Provide the [x, y] coordinate of the cell's center where the given text is located.  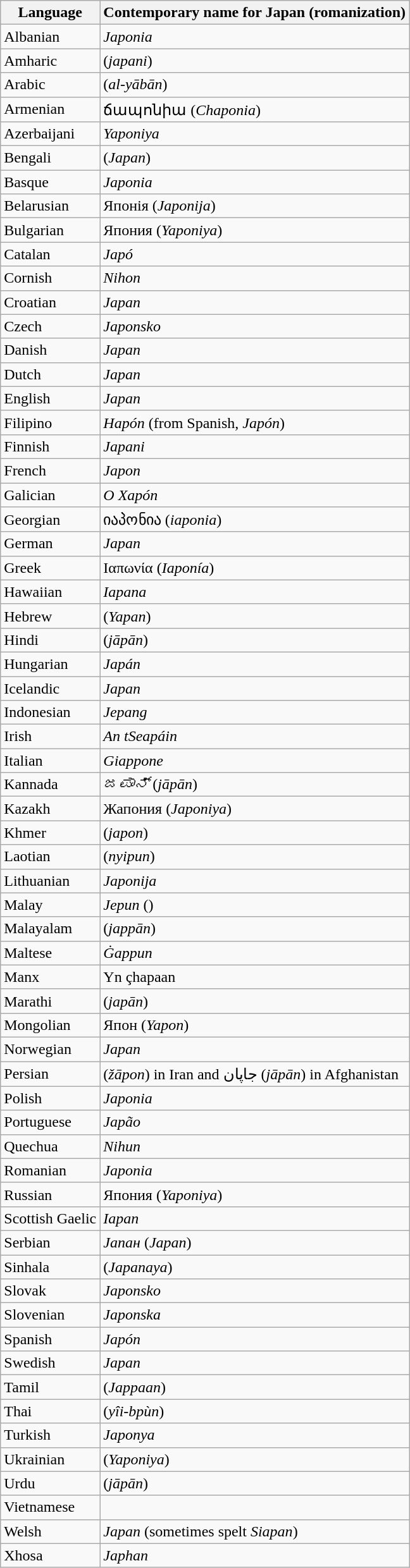
Hungarian [51, 664]
Japán [254, 664]
იაპონია (iaponia) [254, 520]
Thai [51, 1411]
Hebrew [51, 616]
Kannada [51, 785]
Kazakh [51, 809]
ճապոնիա (Chaponia) [254, 109]
Spanish [51, 1339]
An tSeapáin [254, 737]
Slovak [51, 1291]
Albanian [51, 37]
Serbian [51, 1242]
(japon) [254, 833]
Georgian [51, 520]
Italian [51, 761]
German [51, 544]
Catalan [51, 254]
Iapan [254, 1218]
(jappān) [254, 929]
Khmer [51, 833]
Indonesian [51, 713]
(žāpon) in Iran and جاپان (jāpān) in Afghanistan [254, 1074]
Tamil [51, 1387]
French [51, 470]
Manx [51, 977]
Polish [51, 1098]
O Xapón [254, 495]
Malayalam [51, 929]
Japonska [254, 1315]
Hawaiian [51, 592]
Sinhala [51, 1266]
Contemporary name for Japan (romanization) [254, 13]
(yîi-bpùn) [254, 1411]
Giappone [254, 761]
Russian [51, 1194]
Yaponiya [254, 134]
Ġappun [254, 953]
Danish [51, 350]
Slovenian [51, 1315]
Hindi [51, 640]
Czech [51, 326]
Armenian [51, 109]
Jepang [254, 713]
Malay [51, 905]
Japan (sometimes spelt Siapan) [254, 1531]
Japão [254, 1122]
Urdu [51, 1483]
Belarusian [51, 206]
Language [51, 13]
Galician [51, 495]
Mongolian [51, 1025]
Laotian [51, 857]
(Yaponiya) [254, 1459]
Nihon [254, 278]
Azerbaijani [51, 134]
Persian [51, 1074]
(Japanaya) [254, 1266]
Япон (Yapon) [254, 1025]
Japhan [254, 1555]
Welsh [51, 1531]
Norwegian [51, 1049]
(nyipun) [254, 857]
(japani) [254, 61]
Cornish [51, 278]
Quechua [51, 1146]
Dutch [51, 374]
Japani [254, 446]
(Jappaan) [254, 1387]
Ιαπωνία (Iaponía) [254, 568]
(japān) [254, 1001]
Croatian [51, 302]
Scottish Gaelic [51, 1218]
Arabic [51, 85]
Japonya [254, 1435]
ಜಪಾನ್ (jāpān) [254, 785]
Basque [51, 182]
Finnish [51, 446]
Turkish [51, 1435]
Japon [254, 470]
Marathi [51, 1001]
Hapón (from Spanish, Japón) [254, 422]
Ukrainian [51, 1459]
(al-yābān) [254, 85]
Irish [51, 737]
Bulgarian [51, 230]
Lithuanian [51, 881]
Xhosa [51, 1555]
Swedish [51, 1363]
(Yapan) [254, 616]
English [51, 398]
Јапан (Japan) [254, 1242]
Icelandic [51, 689]
Japonija [254, 881]
Filipino [51, 422]
Greek [51, 568]
Bengali [51, 158]
Japón [254, 1339]
Жапония (Japoniya) [254, 809]
Японія (Japonija) [254, 206]
Portuguese [51, 1122]
Japó [254, 254]
Amharic [51, 61]
Romanian [51, 1170]
Jepun () [254, 905]
Iapana [254, 592]
Nihun [254, 1146]
(Japan) [254, 158]
Yn çhapaan [254, 977]
Maltese [51, 953]
Vietnamese [51, 1507]
